Return [x, y] of the center of cell containing provided text 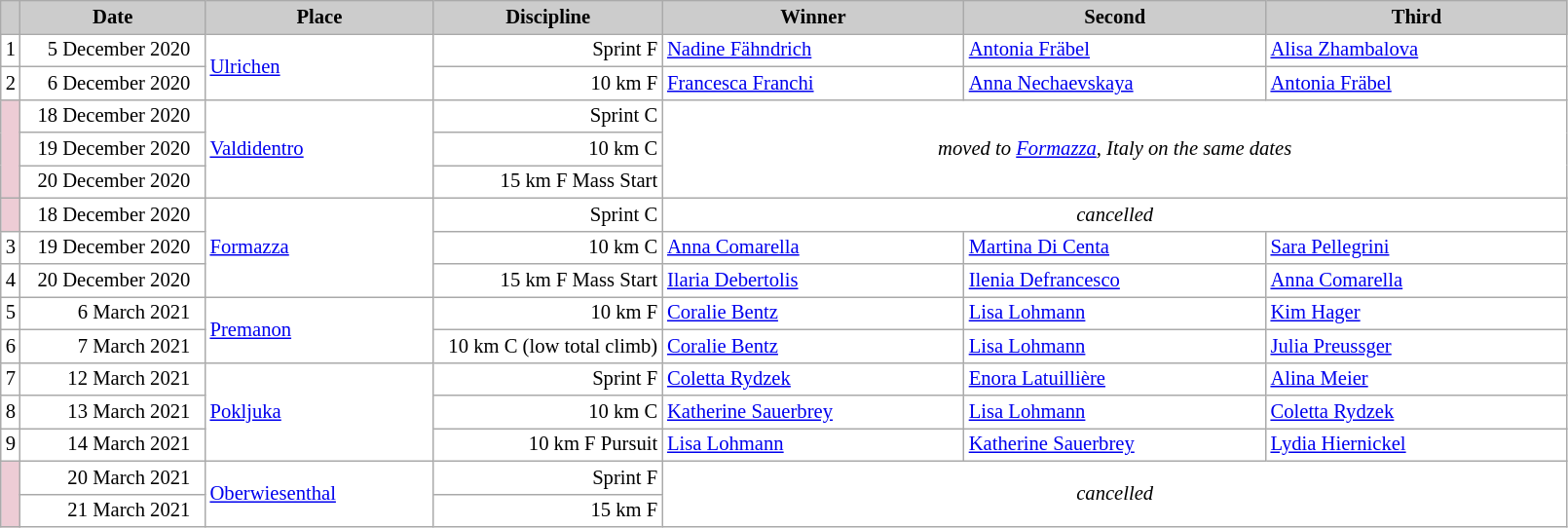
Francesca Franchi [813, 83]
10 km F Pursuit [547, 444]
Ilenia Defrancesco [1115, 280]
Kim Hager [1417, 313]
2 [11, 83]
Valdidentro [319, 148]
Nadine Fähndrich [813, 50]
Ilaria Debertolis [813, 280]
Oberwiesenthal [319, 494]
3 [11, 247]
5 [11, 313]
8 [11, 412]
9 [11, 444]
Martina Di Centa [1115, 247]
Ulrichen [319, 66]
1 [11, 50]
Pokljuka [319, 411]
7 March 2021 [113, 346]
13 March 2021 [113, 412]
Lydia Hiernickel [1417, 444]
Winner [813, 17]
6 December 2020 [113, 83]
21 March 2021 [113, 510]
6 [11, 346]
6 March 2021 [113, 313]
Sara Pellegrini [1417, 247]
Premanon [319, 329]
Second [1115, 17]
12 March 2021 [113, 379]
Discipline [547, 17]
15 km F [547, 510]
20 March 2021 [113, 477]
Enora Latuillière [1115, 379]
7 [11, 379]
4 [11, 280]
Third [1417, 17]
Alina Meier [1417, 379]
moved to Formazza, Italy on the same dates [1114, 148]
Anna Nechaevskaya [1115, 83]
5 December 2020 [113, 50]
Formazza [319, 247]
Julia Preussger [1417, 346]
10 km C (low total climb) [547, 346]
Date [113, 17]
14 March 2021 [113, 444]
Alisa Zhambalova [1417, 50]
Place [319, 17]
